Locate the cell with the specified text and output its [x, y] center coordinate. 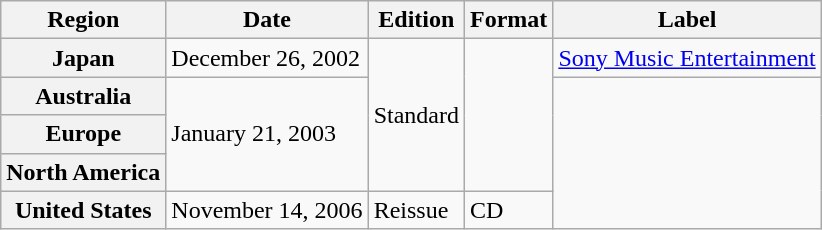
Japan [84, 58]
Sony Music Entertainment [687, 58]
Standard [416, 115]
Reissue [416, 210]
Date [267, 20]
Region [84, 20]
Format [509, 20]
January 21, 2003 [267, 134]
Label [687, 20]
December 26, 2002 [267, 58]
November 14, 2006 [267, 210]
Edition [416, 20]
CD [509, 210]
Australia [84, 96]
United States [84, 210]
North America [84, 172]
Europe [84, 134]
